Pinpoint the cell where the given text exists, returning its [X, Y] midpoint coordinate. 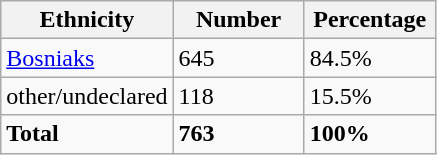
Number [238, 20]
Percentage [370, 20]
Total [87, 134]
763 [238, 134]
Ethnicity [87, 20]
Bosniaks [87, 58]
118 [238, 96]
other/undeclared [87, 96]
100% [370, 134]
15.5% [370, 96]
645 [238, 58]
84.5% [370, 58]
